Scan for the cell matching the given text and deliver its (x, y) coordinate at center. 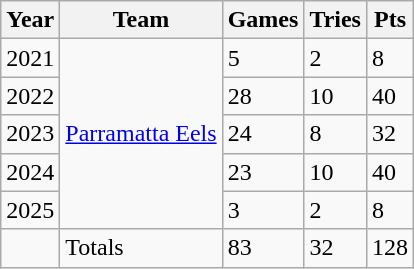
Year (30, 20)
Totals (141, 248)
2021 (30, 58)
2024 (30, 172)
Parramatta Eels (141, 134)
2025 (30, 210)
28 (263, 96)
128 (390, 248)
Tries (336, 20)
Pts (390, 20)
Team (141, 20)
2022 (30, 96)
23 (263, 172)
83 (263, 248)
24 (263, 134)
2023 (30, 134)
Games (263, 20)
5 (263, 58)
3 (263, 210)
